Search for the cell housing the specified text and yield its [x, y] center coordinate. 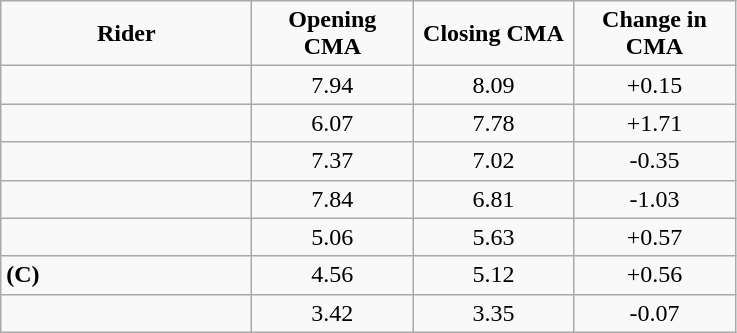
-0.35 [654, 161]
6.81 [494, 199]
7.37 [332, 161]
Change in CMA [654, 34]
5.06 [332, 237]
+0.57 [654, 237]
+1.71 [654, 123]
3.42 [332, 313]
5.63 [494, 237]
Opening CMA [332, 34]
7.78 [494, 123]
7.84 [332, 199]
5.12 [494, 275]
7.94 [332, 85]
6.07 [332, 123]
+0.56 [654, 275]
-1.03 [654, 199]
3.35 [494, 313]
Rider [126, 34]
(C) [126, 275]
4.56 [332, 275]
7.02 [494, 161]
-0.07 [654, 313]
+0.15 [654, 85]
Closing CMA [494, 34]
8.09 [494, 85]
